Capture the cell that displays the provided text and extract its [X, Y] central coordinate. 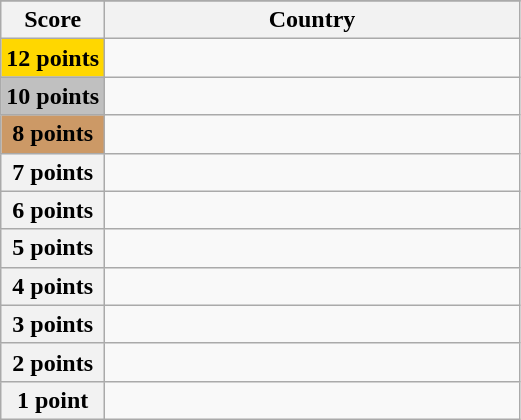
Country [312, 20]
8 points [53, 134]
2 points [53, 362]
12 points [53, 58]
1 point [53, 400]
6 points [53, 210]
5 points [53, 248]
7 points [53, 172]
3 points [53, 324]
4 points [53, 286]
Score [53, 20]
10 points [53, 96]
